From the cell containing the given text, extract its center point as (X, Y) coordinate. 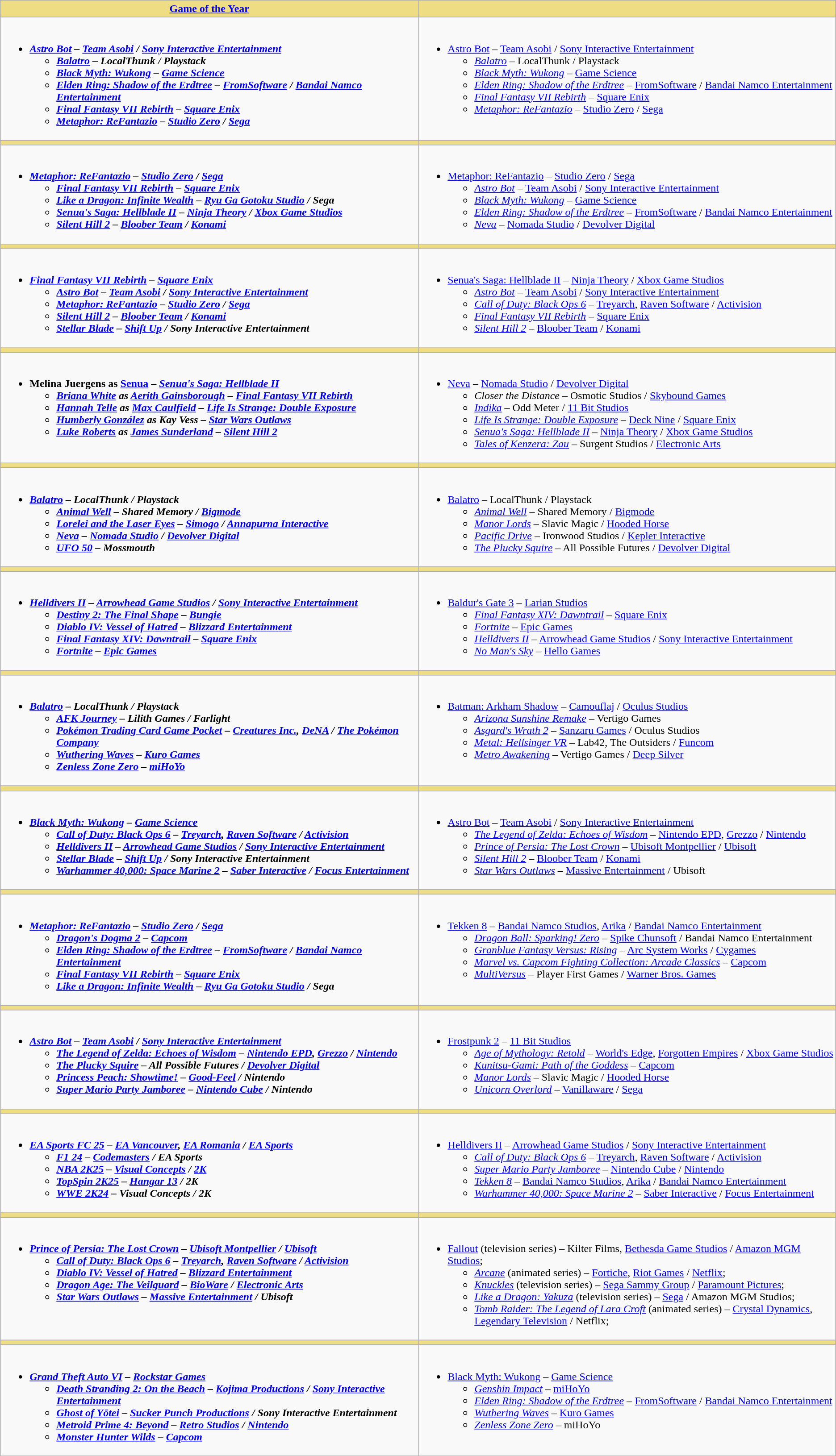
Game of the Year (209, 9)
